Find where the given text appears and provide that cell's center as [X, Y] coordinate. 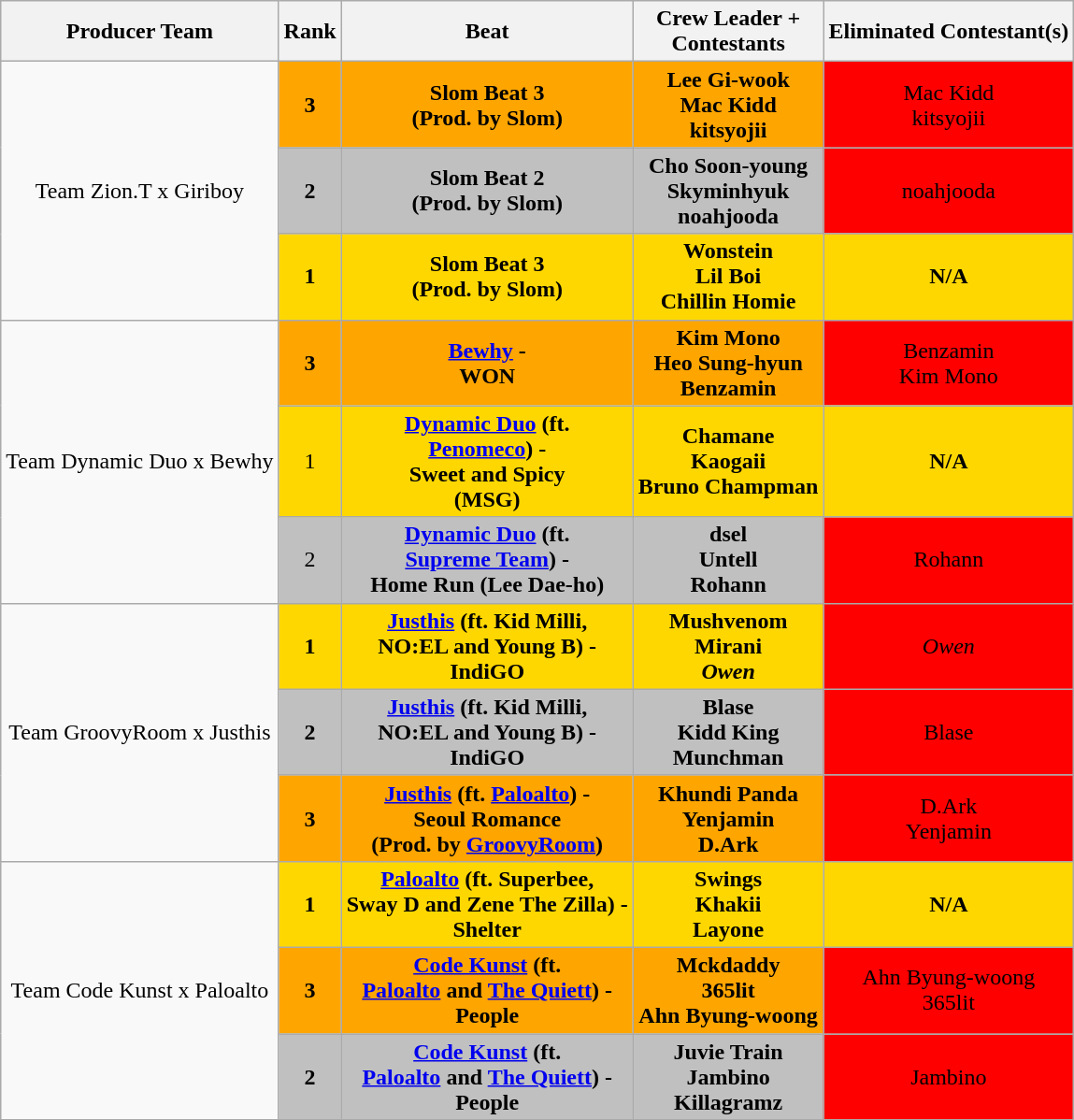
Bewhy - WON [487, 363]
Team Zion.T x Giriboy [140, 191]
Justhis (ft. Paloalto) - Seoul Romance (Prod. by GroovyRoom) [487, 818]
dselUntellRohann [728, 560]
Team Dynamic Duo x Bewhy [140, 462]
MushvenomMiraniOwen [728, 646]
Paloalto (ft. Superbee,Sway D and Zene The Zilla) - Shelter [487, 904]
WonsteinLil BoiChillin Homie [728, 277]
Team Code Kunst x Paloalto [140, 990]
Rohann [949, 560]
Beat [487, 32]
D.Ark Yenjamin [949, 818]
Dynamic Duo (ft. Penomeco) - Sweet and Spicy (MSG) [487, 462]
Owen [949, 646]
Slom Beat 2 (Prod. by Slom) [487, 191]
Mac Kidd kitsyojii [949, 105]
SwingsKhakiiLayone [728, 904]
Blase [949, 732]
Kim MonoHeo Sung-hyunBenzamin [728, 363]
Juvie TrainJambino Killagramz [728, 1077]
BlaseKidd KingMunchman [728, 732]
Producer Team [140, 32]
Team GroovyRoom x Justhis [140, 732]
Rank [310, 32]
Lee Gi-wook Mac Kiddkitsyojii [728, 105]
Cho Soon-youngSkyminhyuknoahjooda [728, 191]
Ahn Byung-woong 365lit [949, 990]
ChamaneKaogaiiBruno Champman [728, 462]
Eliminated Contestant(s) [949, 32]
Crew Leader + Contestants [728, 32]
Mckdaddy 365litAhn Byung-woong [728, 990]
Benzamin Kim Mono [949, 363]
Jambino [949, 1077]
Khundi PandaYenjaminD.Ark [728, 818]
noahjooda [949, 191]
Dynamic Duo (ft. Supreme Team) - Home Run (Lee Dae-ho) [487, 560]
